Capture the cell that displays the provided text and extract its [x, y] central coordinate. 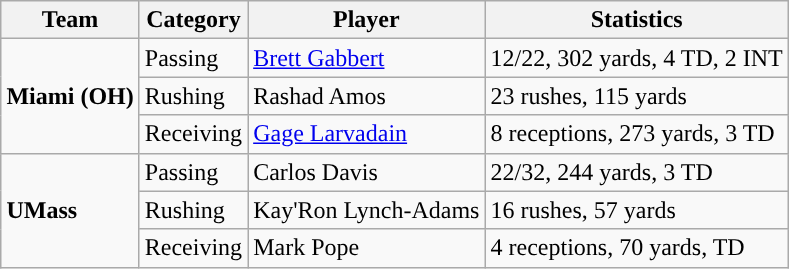
Statistics [636, 20]
Miami (OH) [70, 96]
Player [366, 20]
Category [193, 20]
Gage Larvadain [366, 134]
4 receptions, 70 yards, TD [636, 248]
23 rushes, 115 yards [636, 96]
22/32, 244 yards, 3 TD [636, 172]
UMass [70, 210]
Carlos Davis [366, 172]
Team [70, 20]
Brett Gabbert [366, 58]
Rashad Amos [366, 96]
Mark Pope [366, 248]
12/22, 302 yards, 4 TD, 2 INT [636, 58]
16 rushes, 57 yards [636, 210]
Kay'Ron Lynch-Adams [366, 210]
8 receptions, 273 yards, 3 TD [636, 134]
